Return the [X, Y] coordinate for the center point of the cell that contains the specified text.  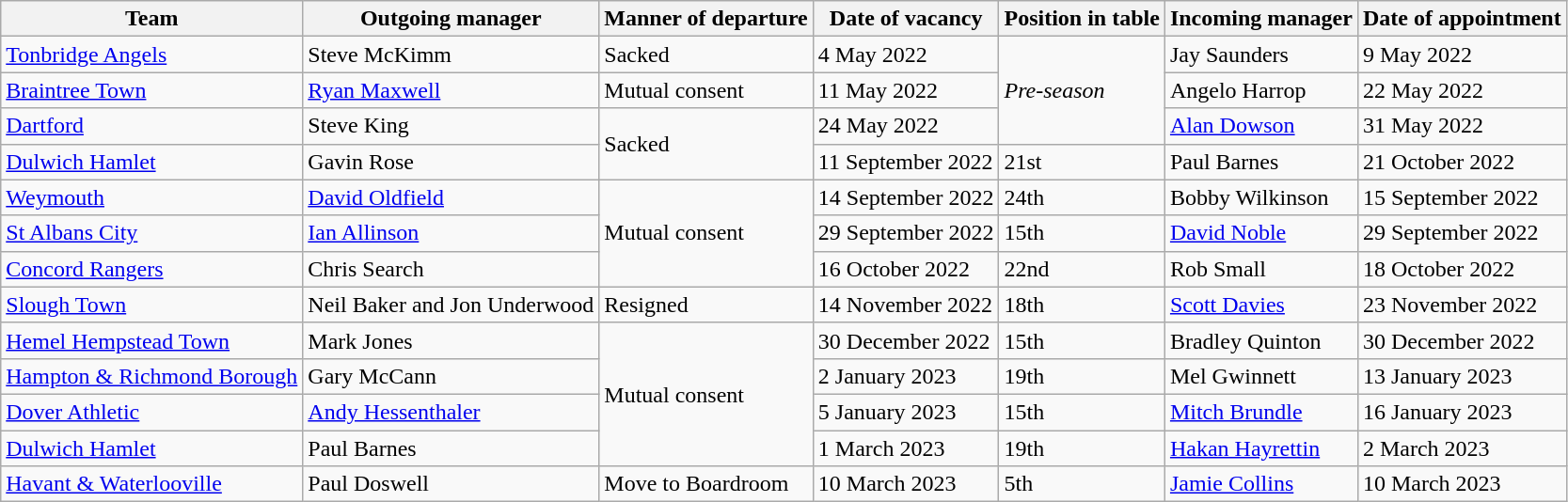
Weymouth [152, 197]
Dover Athletic [152, 412]
Move to Boardroom [705, 484]
21st [1082, 162]
14 September 2022 [906, 197]
St Albans City [152, 233]
9 May 2022 [1462, 55]
Jay Saunders [1260, 55]
Braintree Town [152, 90]
Incoming manager [1260, 19]
23 November 2022 [1462, 305]
Scott Davies [1260, 305]
Havant & Waterlooville [152, 484]
Outgoing manager [451, 19]
Andy Hessenthaler [451, 412]
Hemel Hempstead Town [152, 340]
13 January 2023 [1462, 376]
Chris Search [451, 269]
Date of vacancy [906, 19]
Bradley Quinton [1260, 340]
Mel Gwinnett [1260, 376]
Rob Small [1260, 269]
21 October 2022 [1462, 162]
Neil Baker and Jon Underwood [451, 305]
18 October 2022 [1462, 269]
Pre-season [1082, 90]
18th [1082, 305]
15 September 2022 [1462, 197]
Manner of departure [705, 19]
24th [1082, 197]
5th [1082, 484]
David Noble [1260, 233]
11 May 2022 [906, 90]
Bobby Wilkinson [1260, 197]
22 May 2022 [1462, 90]
Steve King [451, 126]
5 January 2023 [906, 412]
Slough Town [152, 305]
Ryan Maxwell [451, 90]
Resigned [705, 305]
Date of appointment [1462, 19]
4 May 2022 [906, 55]
Angelo Harrop [1260, 90]
16 October 2022 [906, 269]
Paul Doswell [451, 484]
14 November 2022 [906, 305]
24 May 2022 [906, 126]
1 March 2023 [906, 448]
Ian Allinson [451, 233]
11 September 2022 [906, 162]
Team [152, 19]
Position in table [1082, 19]
Alan Dowson [1260, 126]
2 March 2023 [1462, 448]
Tonbridge Angels [152, 55]
Mark Jones [451, 340]
David Oldfield [451, 197]
22nd [1082, 269]
2 January 2023 [906, 376]
Gary McCann [451, 376]
16 January 2023 [1462, 412]
Concord Rangers [152, 269]
Mitch Brundle [1260, 412]
Jamie Collins [1260, 484]
Steve McKimm [451, 55]
Gavin Rose [451, 162]
Dartford [152, 126]
Hakan Hayrettin [1260, 448]
31 May 2022 [1462, 126]
Hampton & Richmond Borough [152, 376]
